For the text-containing cell, return its midpoint in [X, Y] coordinate format. 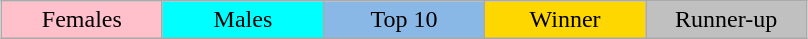
Runner-up [726, 20]
Winner [566, 20]
Males [242, 20]
Top 10 [404, 20]
Females [82, 20]
